Detect which cell encompasses the target text, then output its [X, Y] center coordinate. 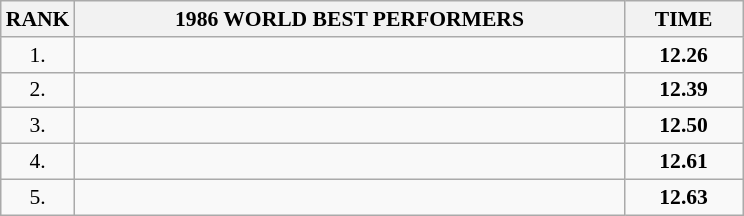
4. [38, 162]
12.39 [684, 90]
RANK [38, 19]
3. [38, 126]
1. [38, 55]
TIME [684, 19]
12.63 [684, 197]
12.61 [684, 162]
12.26 [684, 55]
5. [38, 197]
2. [38, 90]
1986 WORLD BEST PERFORMERS [349, 19]
12.50 [684, 126]
